From the cell containing the given text, extract its center point as (x, y) coordinate. 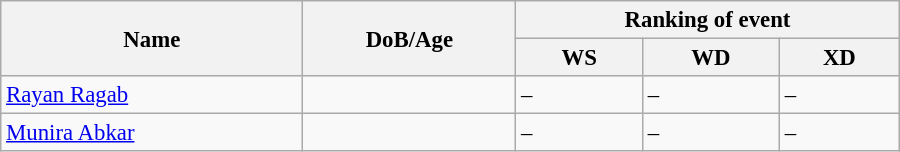
Name (152, 38)
Rayan Ragab (152, 95)
Ranking of event (708, 20)
Munira Abkar (152, 133)
WD (710, 58)
XD (839, 58)
DoB/Age (410, 38)
WS (580, 58)
